Search for the cell housing the specified text and yield its (X, Y) center coordinate. 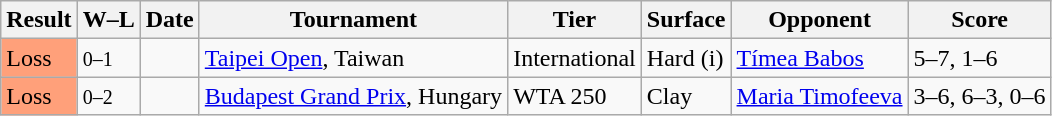
Maria Timofeeva (820, 96)
0–1 (108, 58)
Tímea Babos (820, 58)
Tournament (353, 20)
Tier (575, 20)
Taipei Open, Taiwan (353, 58)
Clay (686, 96)
5–7, 1–6 (980, 58)
W–L (108, 20)
Result (39, 20)
Date (170, 20)
International (575, 58)
0–2 (108, 96)
Budapest Grand Prix, Hungary (353, 96)
Surface (686, 20)
3–6, 6–3, 0–6 (980, 96)
Hard (i) (686, 58)
Opponent (820, 20)
Score (980, 20)
WTA 250 (575, 96)
